Determine the (x, y) coordinate at the center of the cell enclosing the given text.  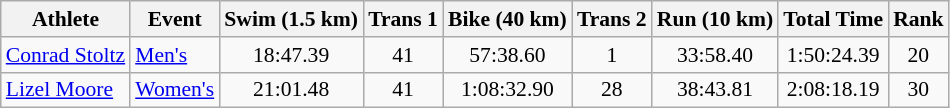
Trans 1 (403, 19)
1 (612, 55)
Conrad Stoltz (66, 55)
28 (612, 90)
Men's (174, 55)
Bike (40 km) (508, 19)
30 (918, 90)
Rank (918, 19)
2:08:18.19 (833, 90)
Athlete (66, 19)
Total Time (833, 19)
Lizel Moore (66, 90)
Trans 2 (612, 19)
57:38.60 (508, 55)
18:47.39 (291, 55)
20 (918, 55)
38:43.81 (715, 90)
Women's (174, 90)
1:08:32.90 (508, 90)
21:01.48 (291, 90)
33:58.40 (715, 55)
Event (174, 19)
Swim (1.5 km) (291, 19)
1:50:24.39 (833, 55)
Run (10 km) (715, 19)
